Search for the cell housing the specified text and yield its [X, Y] center coordinate. 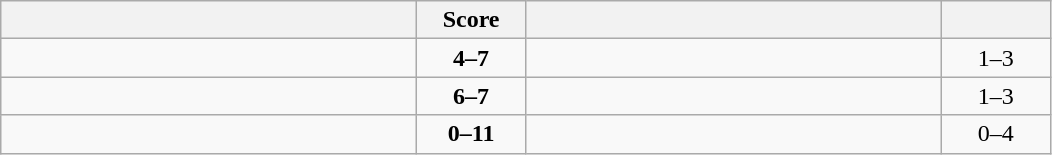
6–7 [472, 96]
0–11 [472, 134]
0–4 [996, 134]
4–7 [472, 58]
Score [472, 20]
